Extract the (x, y) coordinate from the center of the cell holding the provided text.  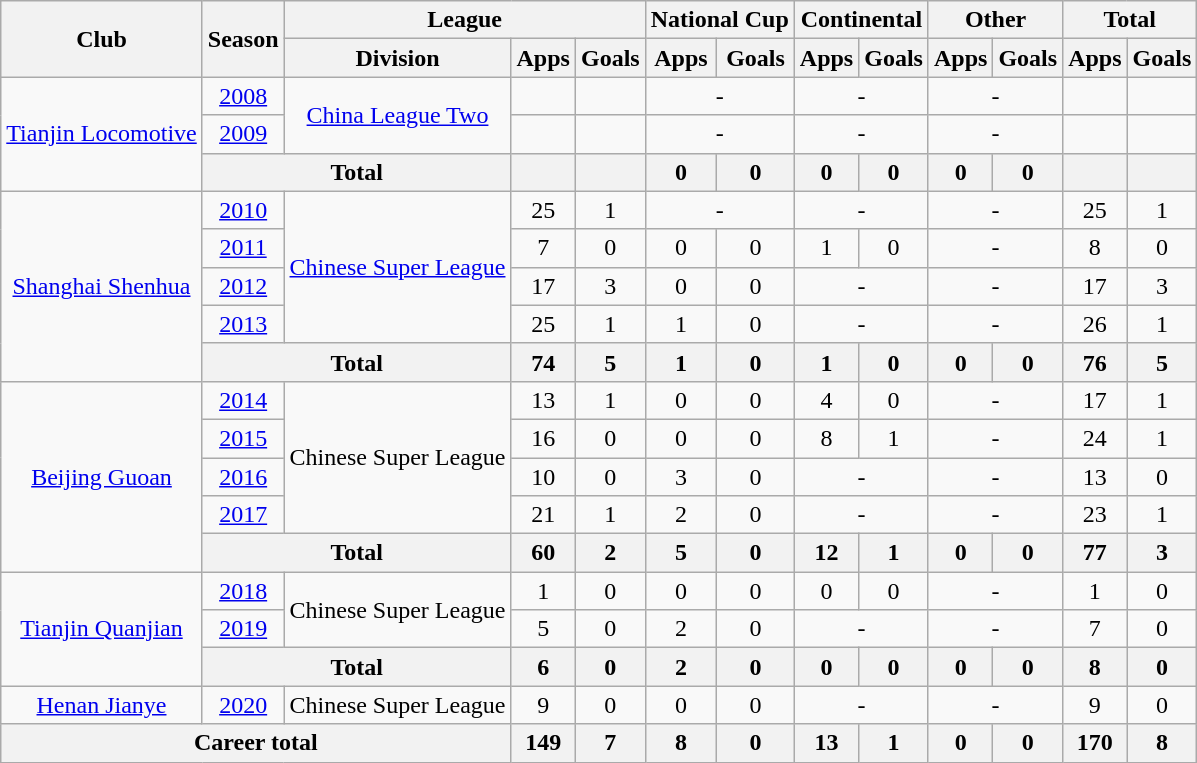
2017 (243, 515)
Career total (256, 743)
60 (543, 553)
Henan Jianye (102, 705)
24 (1095, 438)
26 (1095, 324)
Continental (861, 20)
Other (995, 20)
2008 (243, 96)
149 (543, 743)
12 (826, 553)
2011 (243, 248)
2014 (243, 400)
10 (543, 477)
2010 (243, 210)
2015 (243, 438)
77 (1095, 553)
Tianjin Quanjian (102, 629)
2012 (243, 286)
Season (243, 39)
National Cup (720, 20)
League (464, 20)
2013 (243, 324)
74 (543, 362)
6 (543, 667)
16 (543, 438)
76 (1095, 362)
Tianjin Locomotive (102, 134)
Division (398, 58)
170 (1095, 743)
2009 (243, 134)
23 (1095, 515)
2018 (243, 591)
4 (826, 400)
Club (102, 39)
China League Two (398, 115)
21 (543, 515)
2019 (243, 629)
Beijing Guoan (102, 476)
2020 (243, 705)
Shanghai Shenhua (102, 286)
2016 (243, 477)
